Detect which cell encompasses the target text, then output its (X, Y) center coordinate. 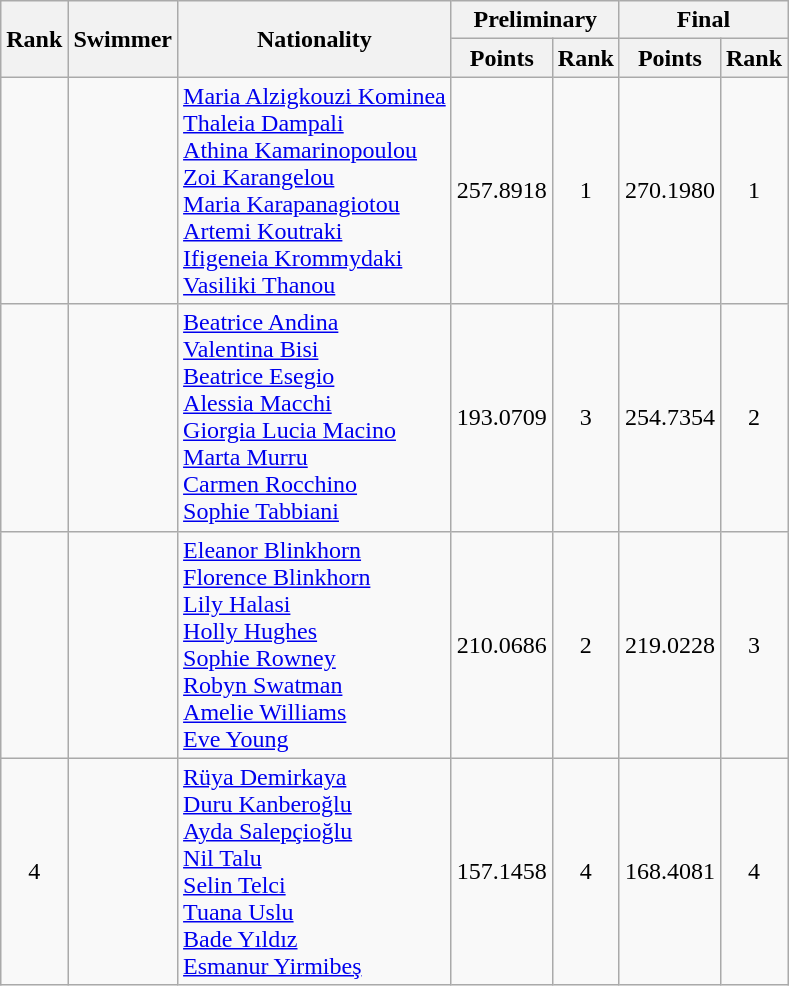
219.0228 (670, 644)
168.4081 (670, 872)
Preliminary (535, 20)
Final (703, 20)
Swimmer (123, 39)
Nationality (315, 39)
270.1980 (670, 190)
254.7354 (670, 418)
Rüya DemirkayaDuru KanberoğluAyda SalepçioğluNil TaluSelin TelciTuana UsluBade YıldızEsmanur Yirmibeş (315, 872)
157.1458 (502, 872)
Eleanor BlinkhornFlorence BlinkhornLily HalasiHolly HughesSophie RowneyRobyn SwatmanAmelie WilliamsEve Young (315, 644)
Maria Alzigkouzi KomineaThaleia DampaliAthina KamarinopoulouZoi KarangelouMaria KarapanagiotouArtemi KoutrakiIfigeneia KrommydakiVasiliki Thanou (315, 190)
257.8918 (502, 190)
193.0709 (502, 418)
Beatrice AndinaValentina BisiBeatrice EsegioAlessia MacchiGiorgia Lucia MacinoMarta MurruCarmen RocchinoSophie Tabbiani (315, 418)
210.0686 (502, 644)
